Output the (x, y) coordinate of the center of the cell containing the given text.  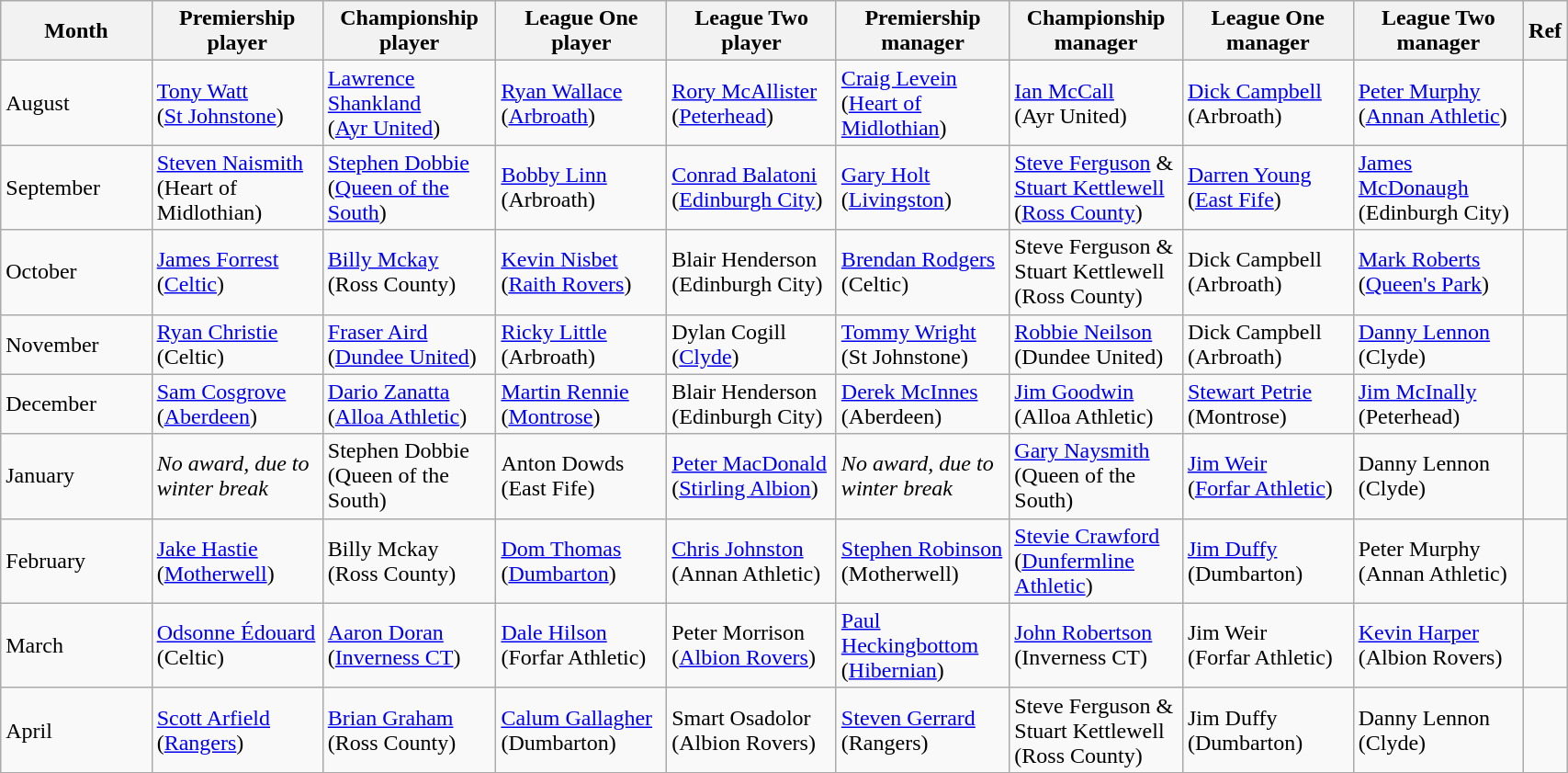
Ref (1545, 31)
Calum Gallagher(Dumbarton) (581, 730)
Championshipmanager (1097, 31)
September (76, 188)
Jake Hastie(Motherwell) (237, 561)
Sam Cosgrove(Aberdeen) (237, 404)
Ricky Little(Arbroath) (581, 344)
Premiershipplayer (237, 31)
James Forrest(Celtic) (237, 272)
Gary Naysmith(Queen of the South) (1097, 476)
Rory McAllister(Peterhead) (751, 103)
Craig Levein(Heart of Midlothian) (922, 103)
Martin Rennie(Montrose) (581, 404)
August (76, 103)
December (76, 404)
Dale Hilson (Forfar Athletic) (581, 645)
Odsonne Édouard (Celtic) (237, 645)
Lawrence Shankland(Ayr United) (410, 103)
Premiershipmanager (922, 31)
Stevie Crawford(Dunfermline Athletic) (1097, 561)
October (76, 272)
Dick Campbell (Arbroath) (1268, 103)
Dylan Cogill(Clyde) (751, 344)
Dom Thomas(Dumbarton) (581, 561)
League Onemanager (1268, 31)
Paul Heckingbottom(Hibernian) (922, 645)
Robbie Neilson(Dundee United) (1097, 344)
Stewart Petrie(Montrose) (1268, 404)
Brendan Rodgers(Celtic) (922, 272)
James McDonaugh(Edinburgh City) (1438, 188)
Gary Holt(Livingston) (922, 188)
John Robertson(Inverness CT) (1097, 645)
Month (76, 31)
March (76, 645)
Tony Watt(St Johnstone) (237, 103)
Peter MacDonald(Stirling Albion) (751, 476)
Jim McInally(Peterhead) (1438, 404)
February (76, 561)
Jim Goodwin(Alloa Athletic) (1097, 404)
Fraser Aird(Dundee United) (410, 344)
Chris Johnston(Annan Athletic) (751, 561)
Stephen Robinson(Motherwell) (922, 561)
Bobby Linn(Arbroath) (581, 188)
Mark Roberts(Queen's Park) (1438, 272)
November (76, 344)
Peter Morrison(Albion Rovers) (751, 645)
Smart Osadolor(Albion Rovers) (751, 730)
Kevin Harper(Albion Rovers) (1438, 645)
Ryan Wallace(Arbroath) (581, 103)
Steven Gerrard(Rangers) (922, 730)
Darren Young(East Fife) (1268, 188)
Aaron Doran(Inverness CT) (410, 645)
Dario Zanatta(Alloa Athletic) (410, 404)
Steven Naismith(Heart of Midlothian) (237, 188)
League Oneplayer (581, 31)
Conrad Balatoni(Edinburgh City) (751, 188)
Derek McInnes(Aberdeen) (922, 404)
Ian McCall(Ayr United) (1097, 103)
Anton Dowds(East Fife) (581, 476)
League Twoplayer (751, 31)
January (76, 476)
Scott Arfield (Rangers) (237, 730)
April (76, 730)
Tommy Wright(St Johnstone) (922, 344)
League Twomanager (1438, 31)
Brian Graham (Ross County) (410, 730)
Ryan Christie(Celtic) (237, 344)
Championshipplayer (410, 31)
Kevin Nisbet(Raith Rovers) (581, 272)
